Detect which cell encompasses the target text, then output its [x, y] center coordinate. 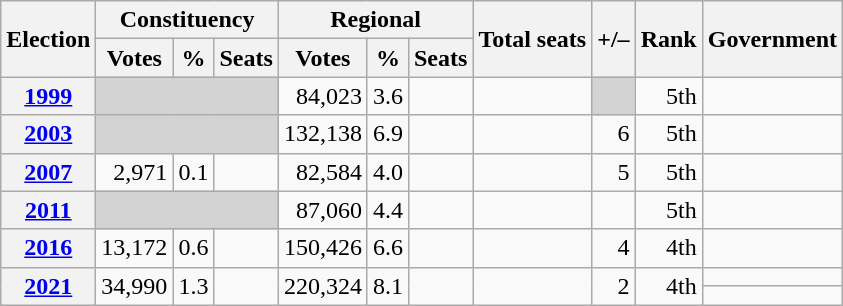
1999 [48, 96]
4.4 [388, 210]
+/– [614, 39]
4.0 [388, 172]
1.3 [194, 286]
82,584 [322, 172]
0.6 [194, 248]
6.6 [388, 248]
150,426 [322, 248]
132,138 [322, 134]
84,023 [322, 96]
Election [48, 39]
220,324 [322, 286]
3.6 [388, 96]
2003 [48, 134]
8.1 [388, 286]
Government [772, 39]
Total seats [532, 39]
6.9 [388, 134]
2016 [48, 248]
87,060 [322, 210]
2,971 [134, 172]
34,990 [134, 286]
13,172 [134, 248]
2011 [48, 210]
6 [614, 134]
2 [614, 286]
5 [614, 172]
0.1 [194, 172]
2021 [48, 286]
4 [614, 248]
2007 [48, 172]
Constituency [188, 20]
Regional [376, 20]
Rank [668, 39]
